Search for the cell housing the specified text and yield its [X, Y] center coordinate. 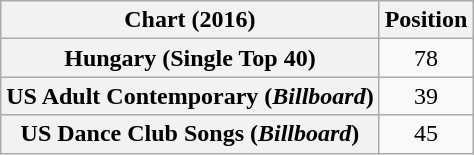
US Dance Club Songs (Billboard) [190, 134]
78 [426, 58]
39 [426, 96]
Hungary (Single Top 40) [190, 58]
Position [426, 20]
45 [426, 134]
US Adult Contemporary (Billboard) [190, 96]
Chart (2016) [190, 20]
